Pinpoint the cell where the given text exists, returning its (X, Y) midpoint coordinate. 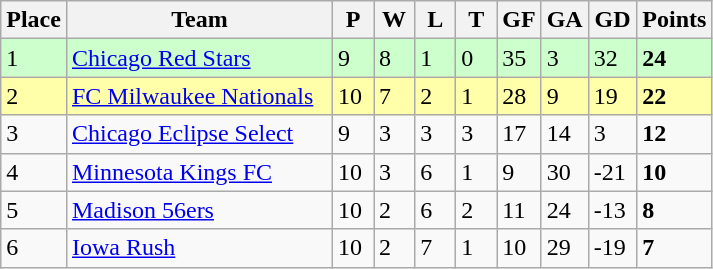
4 (34, 172)
-13 (612, 210)
L (436, 20)
Madison 56ers (199, 210)
W (394, 20)
T (476, 20)
Iowa Rush (199, 248)
FC Milwaukee Nationals (199, 96)
GD (612, 20)
P (354, 20)
35 (519, 58)
12 (674, 134)
-19 (612, 248)
GA (564, 20)
Team (199, 20)
Points (674, 20)
-21 (612, 172)
19 (612, 96)
14 (564, 134)
29 (564, 248)
Minnesota Kings FC (199, 172)
30 (564, 172)
Chicago Red Stars (199, 58)
32 (612, 58)
0 (476, 58)
22 (674, 96)
28 (519, 96)
Place (34, 20)
17 (519, 134)
11 (519, 210)
5 (34, 210)
Chicago Eclipse Select (199, 134)
GF (519, 20)
